Return [X, Y] of the center of cell containing provided text 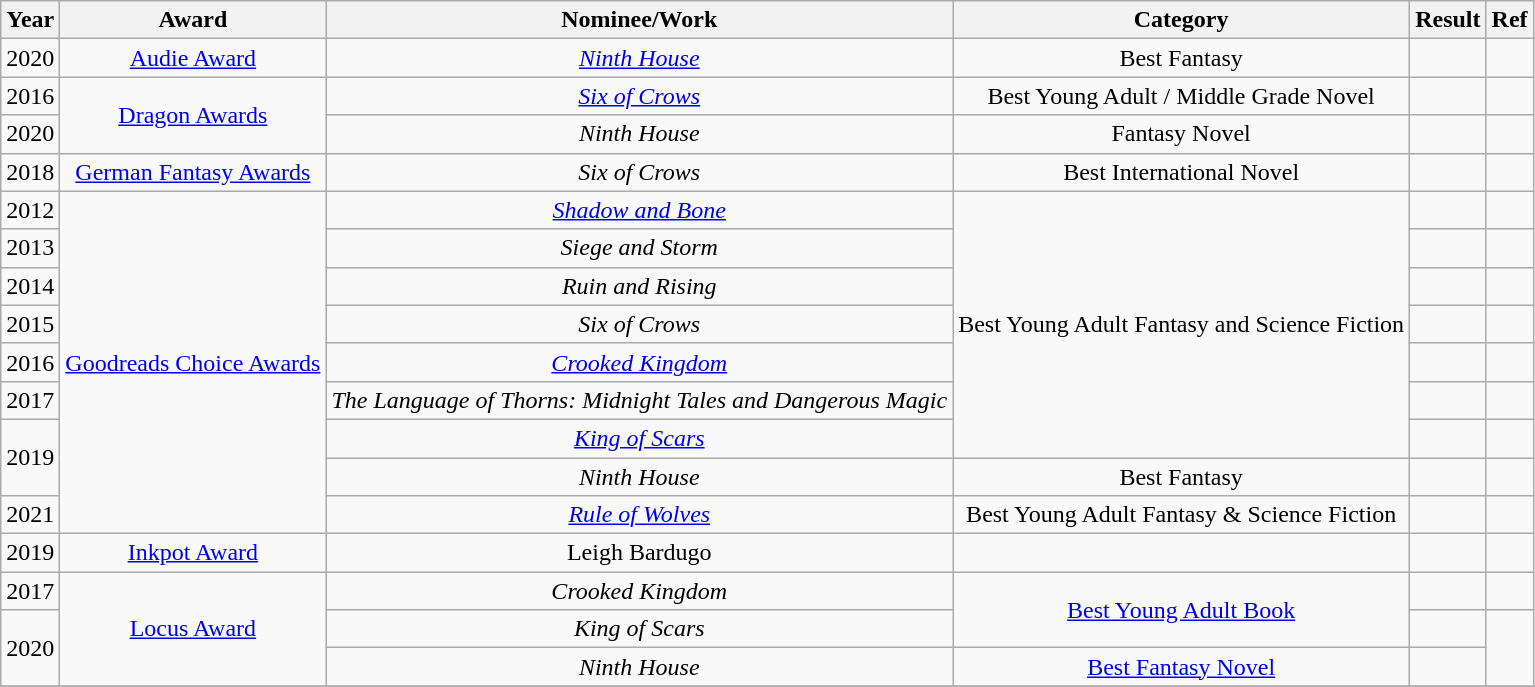
2014 [30, 286]
Dragon Awards [193, 115]
Ref [1510, 20]
German Fantasy Awards [193, 172]
Year [30, 20]
Best International Novel [1182, 172]
Best Young Adult Book [1182, 610]
Ruin and Rising [640, 286]
2012 [30, 210]
Category [1182, 20]
Award [193, 20]
Best Young Adult Fantasy and Science Fiction [1182, 324]
Result [1448, 20]
Leigh Bardugo [640, 553]
Fantasy Novel [1182, 134]
2015 [30, 324]
Best Young Adult Fantasy & Science Fiction [1182, 515]
2013 [30, 248]
2021 [30, 515]
Inkpot Award [193, 553]
Best Young Adult / Middle Grade Novel [1182, 96]
Locus Award [193, 629]
Shadow and Bone [640, 210]
Siege and Storm [640, 248]
The Language of Thorns: Midnight Tales and Dangerous Magic [640, 400]
Nominee/Work [640, 20]
Best Fantasy Novel [1182, 667]
Audie Award [193, 58]
Goodreads Choice Awards [193, 362]
2018 [30, 172]
Rule of Wolves [640, 515]
